Scan for the cell matching the given text and deliver its (x, y) coordinate at center. 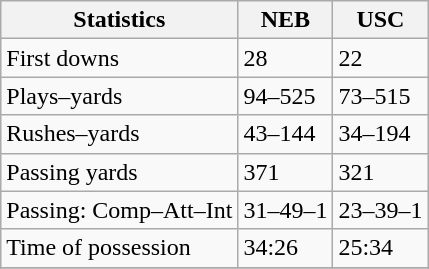
Rushes–yards (120, 134)
371 (286, 172)
Statistics (120, 20)
Passing yards (120, 172)
94–525 (286, 96)
Passing: Comp–Att–Int (120, 210)
First downs (120, 58)
73–515 (380, 96)
Time of possession (120, 248)
321 (380, 172)
NEB (286, 20)
43–144 (286, 134)
USC (380, 20)
22 (380, 58)
34:26 (286, 248)
23–39–1 (380, 210)
34–194 (380, 134)
31–49–1 (286, 210)
Plays–yards (120, 96)
28 (286, 58)
25:34 (380, 248)
